Determine the [x, y] coordinate at the center of the cell enclosing the given text.  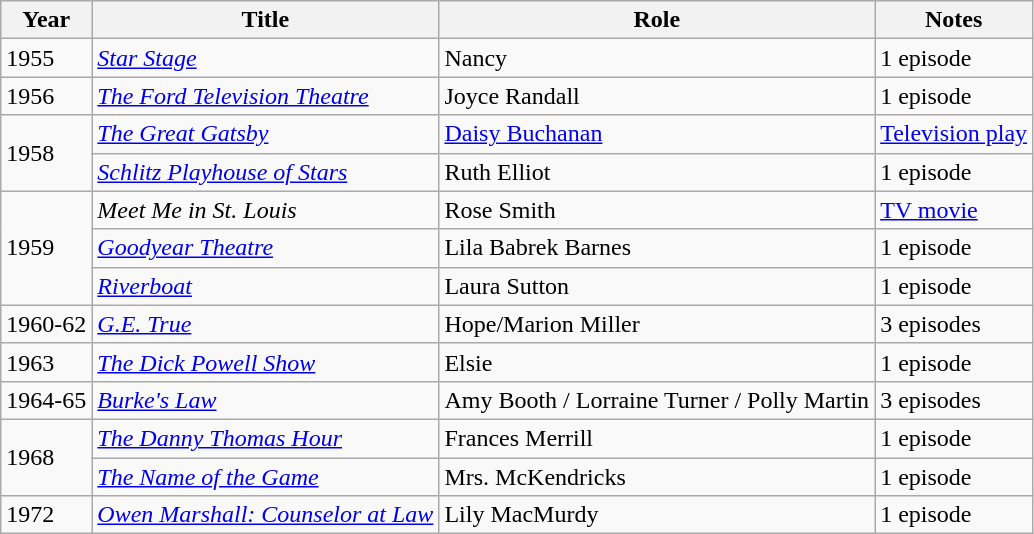
Year [46, 20]
Schlitz Playhouse of Stars [266, 172]
1968 [46, 457]
Ruth Elliot [657, 172]
The Name of the Game [266, 477]
1963 [46, 362]
Owen Marshall: Counselor at Law [266, 515]
Television play [954, 134]
The Great Gatsby [266, 134]
1959 [46, 248]
Hope/Marion Miller [657, 324]
Joyce Randall [657, 96]
TV movie [954, 210]
G.E. True [266, 324]
Notes [954, 20]
Mrs. McKendricks [657, 477]
Amy Booth / Lorraine Turner / Polly Martin [657, 400]
Frances Merrill [657, 438]
Riverboat [266, 286]
Goodyear Theatre [266, 248]
Rose Smith [657, 210]
1956 [46, 96]
Daisy Buchanan [657, 134]
1972 [46, 515]
1960-62 [46, 324]
1955 [46, 58]
Burke's Law [266, 400]
Star Stage [266, 58]
The Ford Television Theatre [266, 96]
Elsie [657, 362]
1958 [46, 153]
Title [266, 20]
Lila Babrek Barnes [657, 248]
Nancy [657, 58]
Lily MacMurdy [657, 515]
Role [657, 20]
1964-65 [46, 400]
The Dick Powell Show [266, 362]
The Danny Thomas Hour [266, 438]
Meet Me in St. Louis [266, 210]
Laura Sutton [657, 286]
